Find where the given text appears and provide that cell's center as [x, y] coordinate. 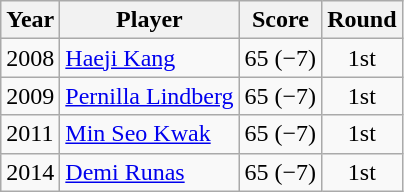
Round [362, 20]
Haeji Kang [150, 58]
2011 [30, 134]
Score [280, 20]
Pernilla Lindberg [150, 96]
Demi Runas [150, 172]
Min Seo Kwak [150, 134]
Player [150, 20]
2009 [30, 96]
Year [30, 20]
2014 [30, 172]
2008 [30, 58]
